Output the [x, y] coordinate of the center of the cell containing the given text.  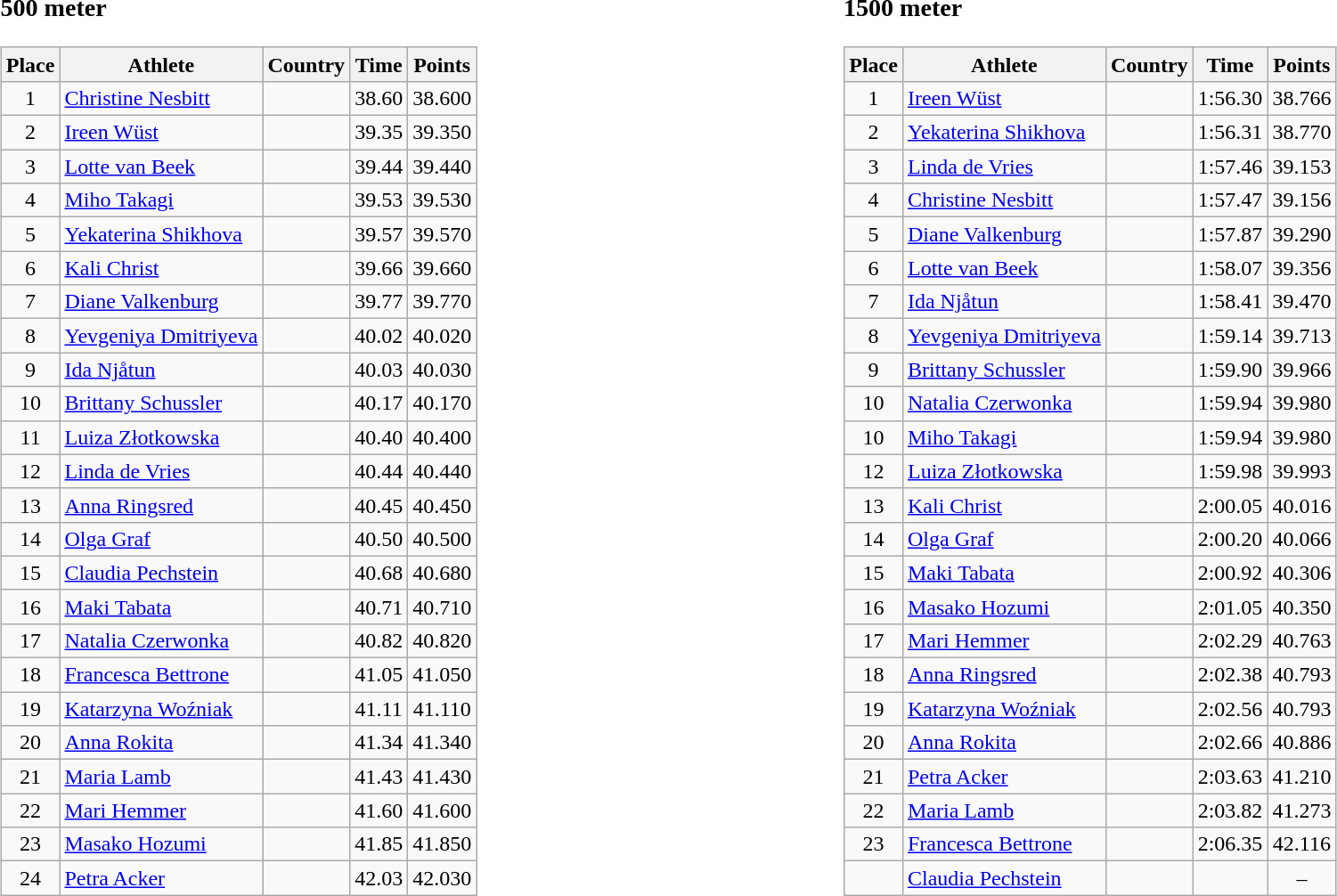
40.350 [1302, 607]
39.530 [442, 200]
39.66 [379, 268]
2:02.38 [1230, 675]
41.430 [442, 777]
41.11 [379, 709]
41.273 [1302, 810]
39.660 [442, 268]
39.350 [442, 133]
39.470 [1302, 302]
39.53 [379, 200]
2:00.20 [1230, 539]
40.306 [1302, 573]
41.05 [379, 675]
39.993 [1302, 471]
40.45 [379, 505]
1:58.07 [1230, 268]
40.82 [379, 640]
2:03.82 [1230, 810]
39.153 [1302, 167]
39.156 [1302, 200]
42.116 [1302, 844]
40.680 [442, 573]
40.066 [1302, 539]
1:57.46 [1230, 167]
41.600 [442, 810]
40.68 [379, 573]
40.03 [379, 370]
41.34 [379, 743]
24 [30, 878]
40.886 [1302, 743]
40.016 [1302, 505]
39.440 [442, 167]
40.710 [442, 607]
39.57 [379, 234]
40.40 [379, 437]
2:02.56 [1230, 709]
1:58.41 [1230, 302]
39.44 [379, 167]
40.400 [442, 437]
40.50 [379, 539]
1:56.31 [1230, 133]
40.170 [442, 403]
38.766 [1302, 98]
38.60 [379, 98]
40.500 [442, 539]
40.440 [442, 471]
39.770 [442, 302]
– [1302, 878]
41.850 [442, 844]
41.85 [379, 844]
39.570 [442, 234]
42.030 [442, 878]
42.03 [379, 878]
2:06.35 [1230, 844]
1:59.98 [1230, 471]
39.290 [1302, 234]
1:57.87 [1230, 234]
1:57.47 [1230, 200]
40.71 [379, 607]
39.713 [1302, 336]
39.356 [1302, 268]
41.050 [442, 675]
1:56.30 [1230, 98]
41.43 [379, 777]
2:01.05 [1230, 607]
40.450 [442, 505]
2:02.29 [1230, 640]
38.600 [442, 98]
41.210 [1302, 777]
40.020 [442, 336]
40.030 [442, 370]
1:59.90 [1230, 370]
40.763 [1302, 640]
38.770 [1302, 133]
2:02.66 [1230, 743]
40.44 [379, 471]
39.77 [379, 302]
2:00.05 [1230, 505]
39.966 [1302, 370]
40.820 [442, 640]
11 [30, 437]
40.17 [379, 403]
40.02 [379, 336]
41.340 [442, 743]
2:03.63 [1230, 777]
2:00.92 [1230, 573]
39.35 [379, 133]
41.60 [379, 810]
1:59.14 [1230, 336]
41.110 [442, 709]
